Output the [X, Y] coordinate of the center of the cell containing the given text.  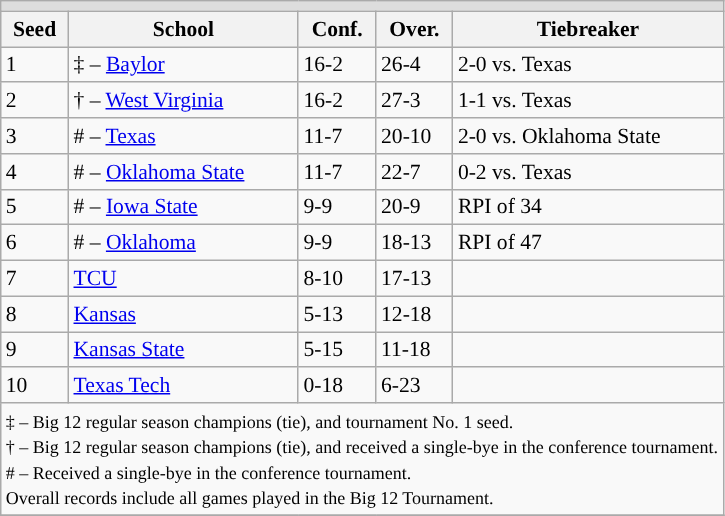
# – Iowa State [183, 207]
RPI of 47 [588, 243]
5 [35, 207]
11-18 [414, 350]
6 [35, 243]
TCU [183, 279]
1 [35, 65]
‡ – Baylor [183, 65]
26-4 [414, 65]
5-15 [337, 350]
4 [35, 172]
Texas Tech [183, 386]
2-0 vs. Texas [588, 65]
5-13 [337, 314]
# – Texas [183, 136]
9 [35, 350]
18-13 [414, 243]
# – Oklahoma State [183, 172]
RPI of 34 [588, 207]
1-1 vs. Texas [588, 101]
Conf. [337, 29]
2 [35, 101]
10 [35, 386]
† – West Virginia [183, 101]
Kansas [183, 314]
17-13 [414, 279]
School [183, 29]
Over. [414, 29]
2-0 vs. Oklahoma State [588, 136]
0-2 vs. Texas [588, 172]
27-3 [414, 101]
3 [35, 136]
# – Oklahoma [183, 243]
7 [35, 279]
0-18 [337, 386]
12-18 [414, 314]
Tiebreaker [588, 29]
6-23 [414, 386]
Seed [35, 29]
8 [35, 314]
20-10 [414, 136]
8-10 [337, 279]
22-7 [414, 172]
Kansas State [183, 350]
20-9 [414, 207]
